From the cell containing the given text, extract its center point as [x, y] coordinate. 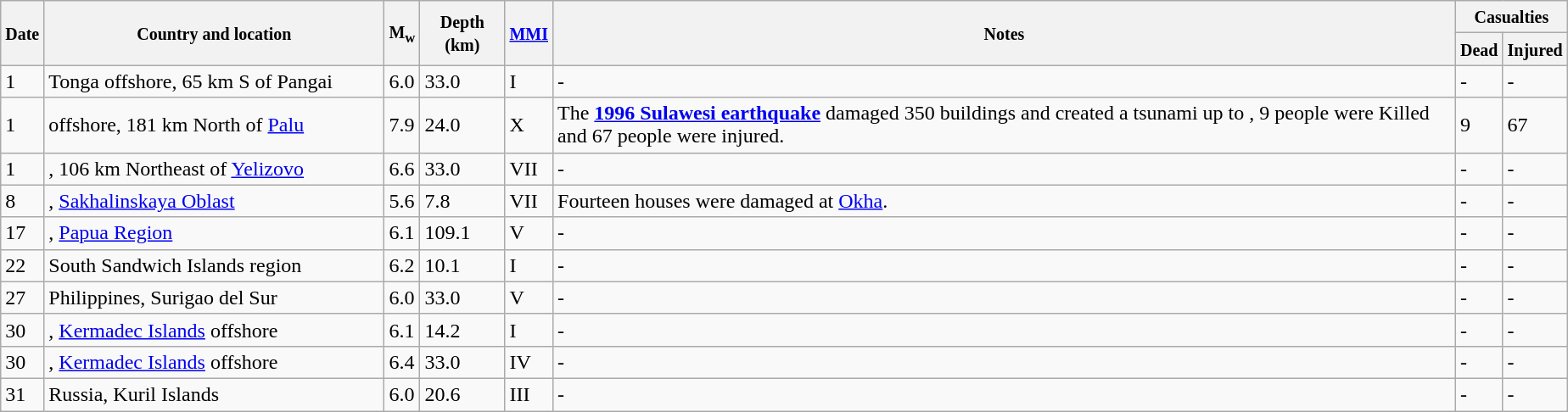
Fourteen houses were damaged at Okha. [1005, 201]
IV [529, 362]
10.1 [462, 265]
, Sakhalinskaya Oblast [214, 201]
Dead [1479, 49]
Philippines, Surigao del Sur [214, 298]
Injured [1535, 49]
7.8 [462, 201]
6.2 [402, 265]
Depth (km) [462, 33]
Tonga offshore, 65 km S of Pangai [214, 81]
Casualties [1511, 17]
The 1996 Sulawesi earthquake damaged 350 buildings and created a tsunami up to , 9 people were Killed and 67 people were injured. [1005, 125]
22 [22, 265]
Russia, Kuril Islands [214, 394]
, 106 km Northeast of Yelizovo [214, 169]
20.6 [462, 394]
X [529, 125]
5.6 [402, 201]
Date [22, 33]
Notes [1005, 33]
Mw [402, 33]
67 [1535, 125]
24.0 [462, 125]
III [529, 394]
9 [1479, 125]
6.4 [402, 362]
Country and location [214, 33]
6.6 [402, 169]
MMI [529, 33]
31 [22, 394]
27 [22, 298]
14.2 [462, 330]
, Papua Region [214, 233]
7.9 [402, 125]
8 [22, 201]
109.1 [462, 233]
South Sandwich Islands region [214, 265]
offshore, 181 km North of Palu [214, 125]
17 [22, 233]
